Extract the (x, y) coordinate from the center of the cell holding the provided text.  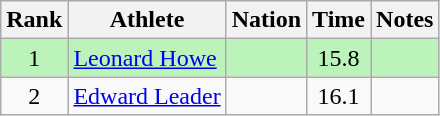
Athlete (147, 20)
Time (339, 20)
2 (34, 96)
Leonard Howe (147, 58)
Notes (405, 20)
1 (34, 58)
Nation (266, 20)
Edward Leader (147, 96)
15.8 (339, 58)
Rank (34, 20)
16.1 (339, 96)
